Provide the [x, y] coordinate of the cell's center where the given text is located.  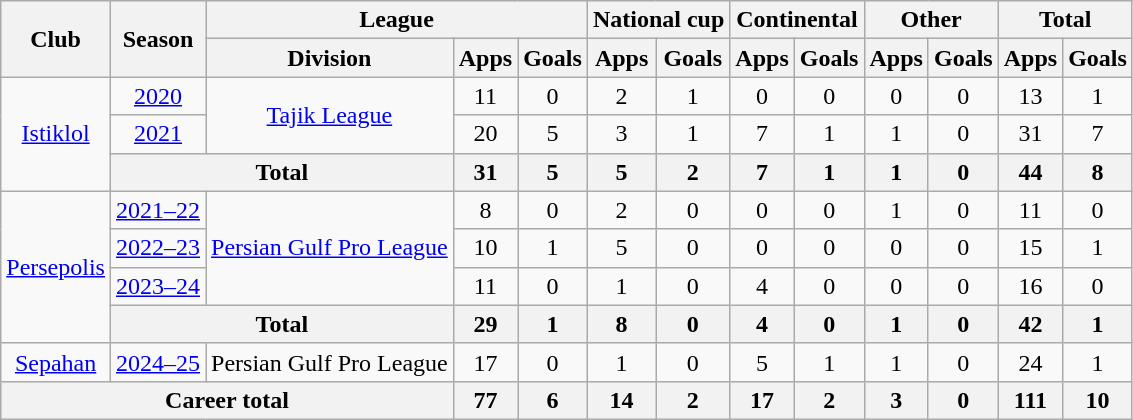
Sepahan [56, 362]
111 [1030, 400]
Tajik League [330, 115]
Other [931, 20]
2021 [158, 134]
14 [621, 400]
2023–24 [158, 286]
National cup [658, 20]
44 [1030, 172]
2020 [158, 96]
Persepolis [56, 267]
16 [1030, 286]
Season [158, 39]
42 [1030, 324]
29 [485, 324]
2021–22 [158, 210]
15 [1030, 248]
2024–25 [158, 362]
Division [330, 58]
20 [485, 134]
77 [485, 400]
24 [1030, 362]
Career total [227, 400]
Club [56, 39]
League [397, 20]
13 [1030, 96]
Continental [797, 20]
Istiklol [56, 134]
6 [553, 400]
2022–23 [158, 248]
